Find where the given text appears and provide that cell's center as [X, Y] coordinate. 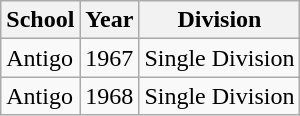
1967 [110, 58]
1968 [110, 96]
Year [110, 20]
Division [220, 20]
School [40, 20]
